Return (X, Y) of the center of cell containing provided text 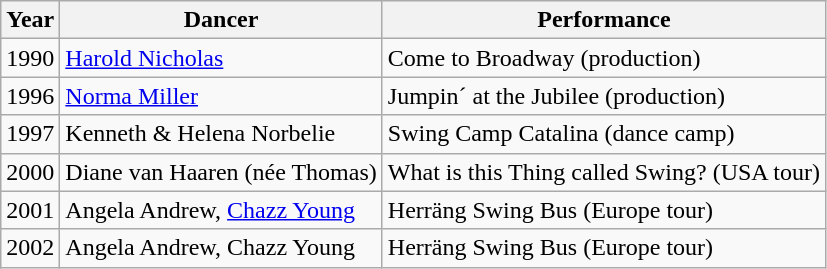
Dancer (221, 20)
Kenneth & Helena Norbelie (221, 134)
What is this Thing called Swing? (USA tour) (604, 172)
1997 (30, 134)
1990 (30, 58)
2001 (30, 210)
Diane van Haaren (née Thomas) (221, 172)
Year (30, 20)
Come to Broadway (production) (604, 58)
Norma Miller (221, 96)
2002 (30, 248)
2000 (30, 172)
Jumpin´ at the Jubilee (production) (604, 96)
Swing Camp Catalina (dance camp) (604, 134)
1996 (30, 96)
Harold Nicholas (221, 58)
Performance (604, 20)
